From the cell containing the given text, extract its center point as (x, y) coordinate. 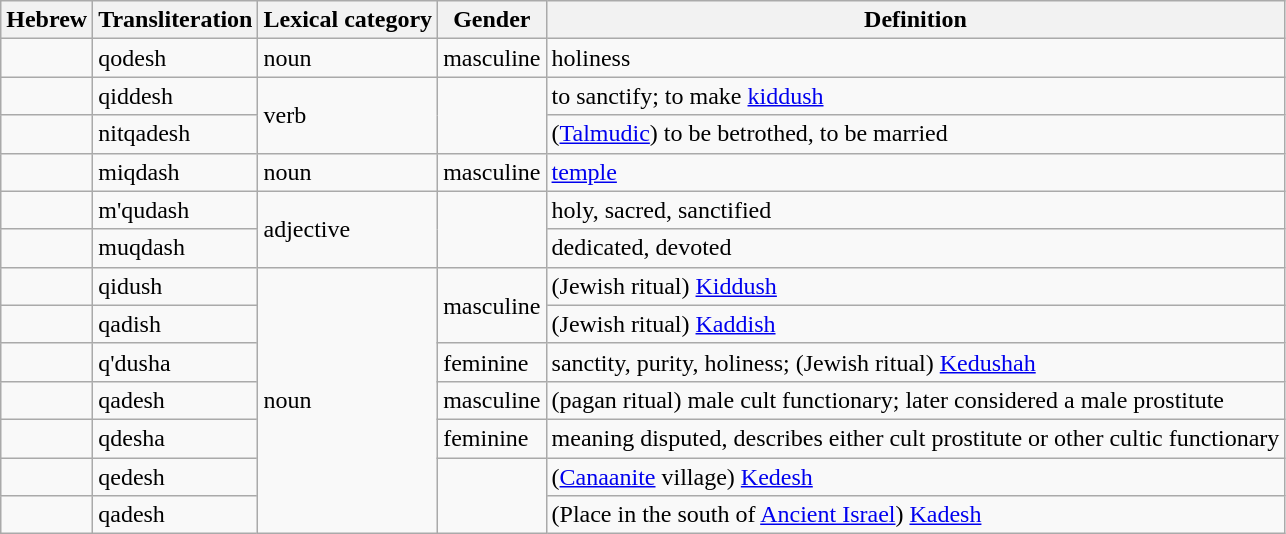
(Canaanite village) Kedesh (916, 477)
(pagan ritual) male cult functionary; later considered a male prostitute (916, 400)
holy, sacred, sanctified (916, 210)
qadish (176, 324)
temple (916, 172)
qidush (176, 286)
m'qudash (176, 210)
(Place in the south of Ancient Israel) Kadesh (916, 515)
Transliteration (176, 20)
nitqadesh (176, 134)
adjective (348, 229)
(Talmudic) to be betrothed, to be married (916, 134)
qdesha (176, 438)
dedicated, devoted (916, 248)
muqdash (176, 248)
Gender (492, 20)
qiddesh (176, 96)
q'dusha (176, 362)
(Jewish ritual) Kaddish (916, 324)
Hebrew (47, 20)
sanctity, purity, holiness; (Jewish ritual) Kedushah (916, 362)
miqdash (176, 172)
verb (348, 115)
holiness (916, 58)
qedesh (176, 477)
meaning disputed, describes either cult prostitute or other cultic functionary (916, 438)
Definition (916, 20)
(Jewish ritual) Kiddush (916, 286)
Lexical category (348, 20)
to sanctify; to make kiddush (916, 96)
qodesh (176, 58)
